Find where the given text appears and provide that cell's center as (x, y) coordinate. 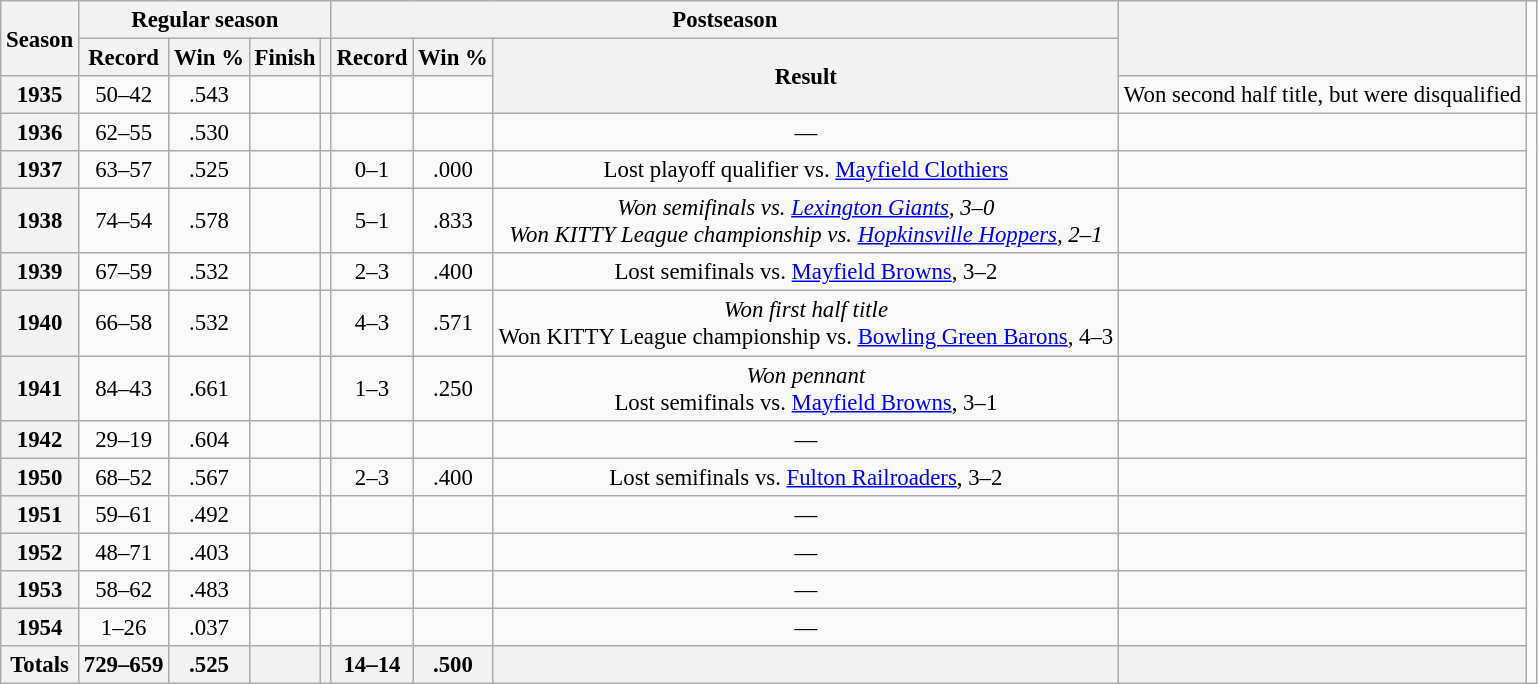
.403 (209, 552)
Totals (40, 665)
.492 (209, 514)
Lost semifinals vs. Mayfield Browns, 3–2 (806, 273)
.483 (209, 590)
Won second half title, but were disqualified (1323, 95)
67–59 (123, 273)
1938 (40, 222)
.571 (453, 324)
.833 (453, 222)
63–57 (123, 170)
4–3 (372, 324)
.543 (209, 95)
1935 (40, 95)
1952 (40, 552)
58–62 (123, 590)
5–1 (372, 222)
1941 (40, 388)
.530 (209, 133)
1950 (40, 477)
.604 (209, 439)
.500 (453, 665)
48–71 (123, 552)
Won first half titleWon KITTY League championship vs. Bowling Green Barons, 4–3 (806, 324)
.250 (453, 388)
Lost playoff qualifier vs. Mayfield Clothiers (806, 170)
84–43 (123, 388)
Season (40, 38)
.037 (209, 627)
29–19 (123, 439)
62–55 (123, 133)
Postseason (724, 20)
.567 (209, 477)
50–42 (123, 95)
729–659 (123, 665)
Regular season (204, 20)
74–54 (123, 222)
1940 (40, 324)
1939 (40, 273)
.000 (453, 170)
1936 (40, 133)
Won semifinals vs. Lexington Giants, 3–0Won KITTY League championship vs. Hopkinsville Hoppers, 2–1 (806, 222)
.578 (209, 222)
Finish (284, 58)
.661 (209, 388)
59–61 (123, 514)
1951 (40, 514)
Won pennantLost semifinals vs. Mayfield Browns, 3–1 (806, 388)
1–26 (123, 627)
1942 (40, 439)
Lost semifinals vs. Fulton Railroaders, 3–2 (806, 477)
1953 (40, 590)
1937 (40, 170)
1–3 (372, 388)
66–58 (123, 324)
68–52 (123, 477)
1954 (40, 627)
0–1 (372, 170)
Result (806, 76)
14–14 (372, 665)
